From the cell containing the given text, extract its center point as [X, Y] coordinate. 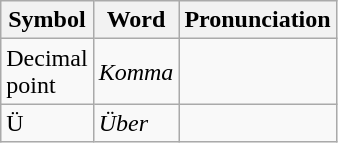
Pronunciation [258, 20]
Symbol [47, 20]
Word [136, 20]
Komma [136, 72]
Ü [47, 123]
Über [136, 123]
Decimalpoint [47, 72]
